For the text-containing cell, return its midpoint in [x, y] coordinate format. 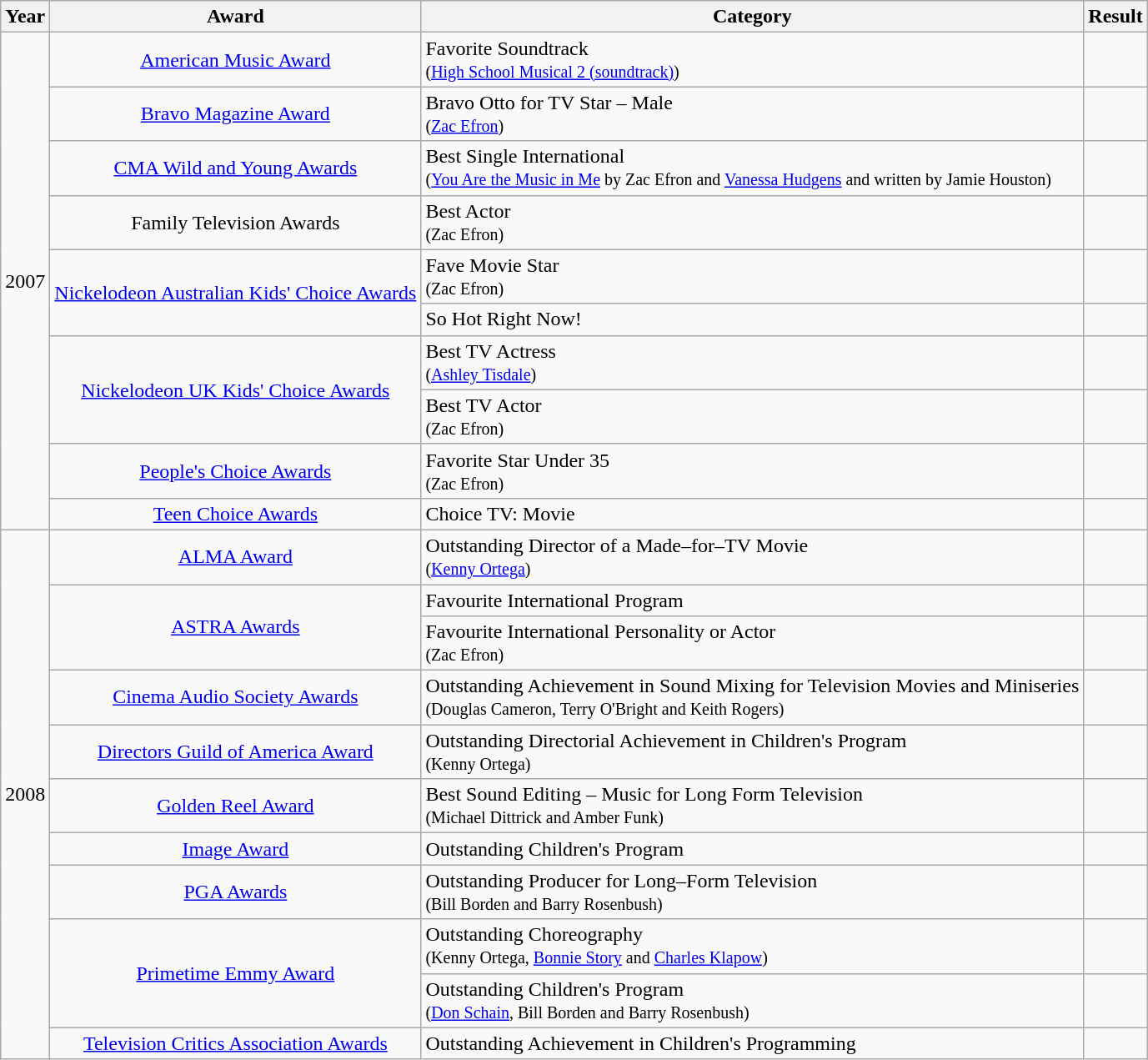
Outstanding Director of a Made–for–TV Movie(Kenny Ortega) [752, 557]
Favorite Soundtrack(High School Musical 2 (soundtrack)) [752, 60]
American Music Award [235, 60]
Television Critics Association Awards [235, 1043]
Fave Movie Star(Zac Efron) [752, 277]
Outstanding Children's Program(Don Schain, Bill Borden and Barry Rosenbush) [752, 1001]
Outstanding Achievement in Children's Programming [752, 1043]
Favourite International Personality or Actor(Zac Efron) [752, 644]
Image Award [235, 849]
Outstanding Producer for Long–Form Television(Bill Borden and Barry Rosenbush) [752, 892]
So Hot Right Now! [752, 319]
Best TV Actor(Zac Efron) [752, 417]
PGA Awards [235, 892]
Bravo Otto for TV Star – Male(Zac Efron) [752, 113]
Outstanding Choreography(Kenny Ortega, Bonnie Story and Charles Klapow) [752, 946]
Choice TV: Movie [752, 514]
Bravo Magazine Award [235, 113]
Best Single International(You Are the Music in Me by Zac Efron and Vanessa Hudgens and written by Jamie Houston) [752, 168]
Best Sound Editing – Music for Long Form Television(Michael Dittrick and Amber Funk) [752, 806]
Golden Reel Award [235, 806]
Best TV Actress(Ashley Tisdale) [752, 362]
Year [25, 17]
Directors Guild of America Award [235, 752]
Primetime Emmy Award [235, 973]
Award [235, 17]
Favourite International Program [752, 600]
Outstanding Achievement in Sound Mixing for Television Movies and Miniseries(Douglas Cameron, Terry O'Bright and Keith Rogers) [752, 697]
People's Choice Awards [235, 470]
2008 [25, 794]
Teen Choice Awards [235, 514]
ALMA Award [235, 557]
Favorite Star Under 35(Zac Efron) [752, 470]
CMA Wild and Young Awards [235, 168]
2007 [25, 282]
Outstanding Directorial Achievement in Children's Program(Kenny Ortega) [752, 752]
Nickelodeon UK Kids' Choice Awards [235, 389]
Outstanding Children's Program [752, 849]
ASTRA Awards [235, 627]
Result [1115, 17]
Cinema Audio Society Awards [235, 697]
Family Television Awards [235, 222]
Category [752, 17]
Nickelodeon Australian Kids' Choice Awards [235, 292]
Best Actor(Zac Efron) [752, 222]
